Extract the [x, y] coordinate from the center of the cell holding the provided text.  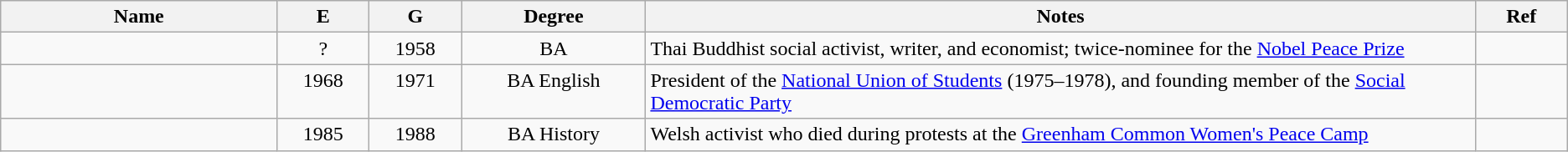
President of the National Union of Students (1975–1978), and founding member of the Social Democratic Party [1060, 92]
1958 [415, 48]
Thai Buddhist social activist, writer, and economist; twice-nominee for the Nobel Peace Prize [1060, 48]
Welsh activist who died during protests at the Greenham Common Women's Peace Camp [1060, 134]
E [323, 17]
1971 [415, 92]
G [415, 17]
? [323, 48]
Degree [554, 17]
Name [139, 17]
BA History [554, 134]
1968 [323, 92]
1985 [323, 134]
BA English [554, 92]
BA [554, 48]
1988 [415, 134]
Notes [1060, 17]
Ref [1521, 17]
